Capture the cell that displays the provided text and extract its [x, y] central coordinate. 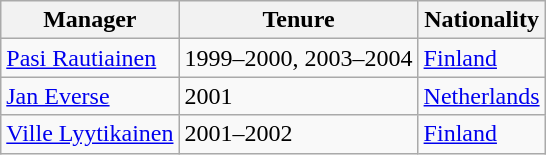
2001 [298, 96]
Nationality [482, 20]
Ville Lyytikainen [90, 134]
1999–2000, 2003–2004 [298, 58]
2001–2002 [298, 134]
Jan Everse [90, 96]
Tenure [298, 20]
Netherlands [482, 96]
Manager [90, 20]
Pasi Rautiainen [90, 58]
